Determine the [x, y] coordinate at the center of the cell enclosing the given text.  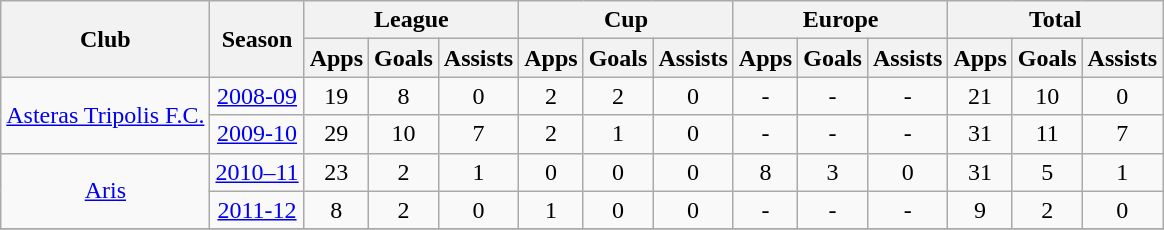
29 [336, 134]
Asteras Tripolis F.C. [106, 115]
2009-10 [257, 134]
9 [980, 210]
Total [1056, 20]
Club [106, 39]
11 [1047, 134]
League [412, 20]
5 [1047, 172]
2011-12 [257, 210]
19 [336, 96]
2008-09 [257, 96]
Europe [840, 20]
Aris [106, 191]
2010–11 [257, 172]
23 [336, 172]
Season [257, 39]
Cup [626, 20]
21 [980, 96]
3 [833, 172]
